Identify which cell holds the provided text, then report its [x, y] central coordinate. 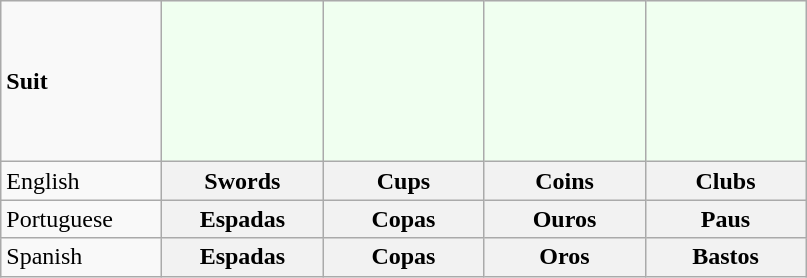
Oros [564, 257]
Bastos [726, 257]
Ouros [564, 219]
Coins [564, 181]
Suit [82, 82]
English [82, 181]
Swords [242, 181]
Cups [404, 181]
Spanish [82, 257]
Portuguese [82, 219]
Paus [726, 219]
Clubs [726, 181]
